Search for the cell housing the specified text and yield its (x, y) center coordinate. 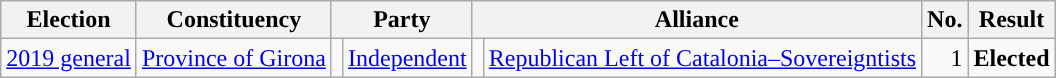
Election (69, 20)
Province of Girona (234, 58)
1 (945, 58)
Constituency (234, 20)
Elected (1012, 58)
Party (402, 20)
No. (945, 20)
Republican Left of Catalonia–Sovereigntists (702, 58)
Alliance (696, 20)
2019 general (69, 58)
Result (1012, 20)
Independent (408, 58)
